Determine the (x, y) coordinate at the center of the cell enclosing the given text.  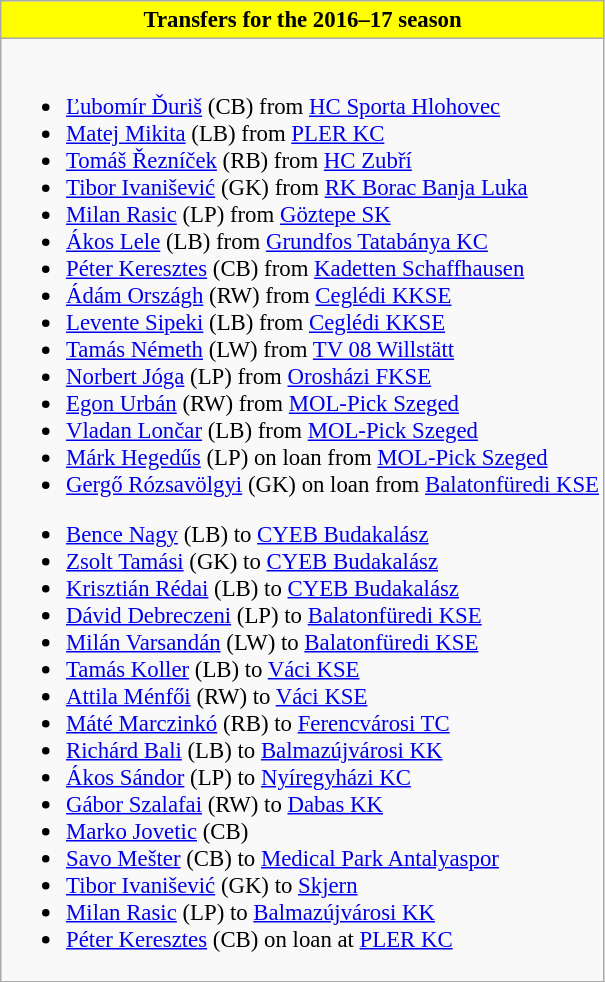
Transfers for the 2016–17 season (303, 20)
